Identify which cell holds the provided text, then report its (x, y) central coordinate. 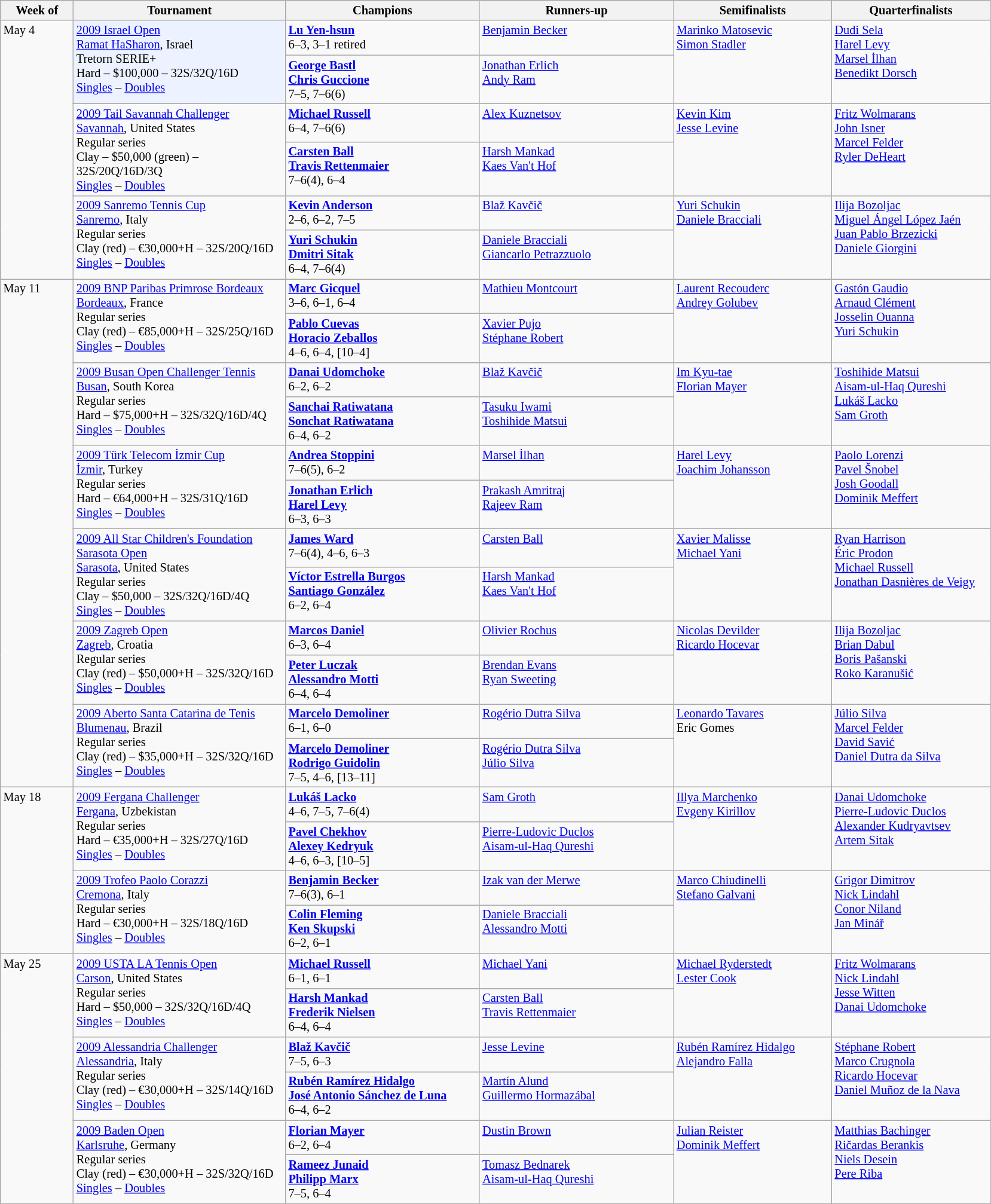
Fritz Wolmarans Nick Lindahl Jesse Witten Danai Udomchoke (911, 995)
Kevin Kim Jesse Levine (753, 149)
Nicolas Devilder Ricardo Hocevar (753, 662)
Runners-up (576, 10)
Toshihide Matsui Aisam-ul-Haq Qureshi Lukáš Lacko Sam Groth (911, 404)
2009 Aberto Santa Catarina de Tenis Blumenau, BrazilRegular seriesClay (red) – $35,000+H – 32S/32Q/16DSingles – Doubles (179, 745)
Rameez Junaid Philipp Marx7–5, 6–4 (383, 1179)
Michael Ryderstedt Lester Cook (753, 995)
Michael Russell6–1, 6–1 (383, 971)
Matthias Bachinger Ričardas Berankis Niels Desein Pere Riba (911, 1162)
Danai Udomchoke6–2, 6–2 (383, 380)
Marcelo Demoliner6–1, 6–0 (383, 721)
May 18 (37, 870)
May 11 (37, 533)
Pierre-Ludovic Duclos Aisam-ul-Haq Qureshi (576, 846)
Mathieu Montcourt (576, 296)
Jesse Levine (576, 1054)
Tasuku Iwami Toshihide Matsui (576, 421)
Jonathan Erlich Andy Ram (576, 80)
2009 USTA LA Tennis Open Carson, United StatesRegular seriesHard – $50,000 – 32S/32Q/16D/4QSingles – Doubles (179, 995)
Júlio Silva Marcel Felder David Savić Daniel Dutra da Silva (911, 745)
Sam Groth (576, 804)
2009 Israel Open Ramat HaSharon, IsraelTretorn SERIE+Hard – $100,000 – 32S/32Q/16DSingles – Doubles (179, 62)
Carsten Ball (576, 548)
Rubén Ramírez Hidalgo José Antonio Sánchez de Luna6–4, 6–2 (383, 1096)
Harel Levy Joachim Johansson (753, 487)
Daniele Bracciali Giancarlo Petrazzuolo (576, 255)
Stéphane Robert Marco Crugnola Ricardo Hocevar Daniel Muñoz de la Nava (911, 1078)
Illya Marchenko Evgeny Kirillov (753, 829)
Sanchai Ratiwatana Sonchat Ratiwatana6–4, 6–2 (383, 421)
2009 Fergana Challenger Fergana, UzbekistanRegular seriesHard – €35,000+H – 32S/27Q/16DSingles – Doubles (179, 829)
2009 BNP Paribas Primrose Bordeaux Bordeaux, FranceRegular seriesClay (red) – €85,000+H – 32S/25Q/16DSingles – Doubles (179, 320)
Blaž Kavčič 7–5, 6–3 (383, 1054)
Ryan Harrison Éric Prodon Michael Russell Jonathan Dasnières de Veigy (911, 575)
Lu Yen-hsun6–3, 3–1 retired (383, 38)
Florian Mayer6–2, 6–4 (383, 1138)
2009 Türk Telecom İzmir Cup İzmir, TurkeyRegular seriesHard – €64,000+H – 32S/31Q/16DSingles – Doubles (179, 487)
Yuri Schukin Daniele Bracciali (753, 237)
Xavier Malisse Michael Yani (753, 575)
Benjamin Becker (576, 38)
Ilija Bozoljac Brian Dabul Boris Pašanski Roko Karanušić (911, 662)
Prakash Amritraj Rajeev Ram (576, 505)
Daniele Bracciali Alessandro Motti (576, 929)
Paolo Lorenzi Pavel Šnobel Josh Goodall Dominik Meffert (911, 487)
2009 Sanremo Tennis Cup Sanremo, ItalyRegular seriesClay (red) – €30,000+H – 32S/20Q/16D Singles – Doubles (179, 237)
Yuri Schukin Dmitri Sitak6–4, 7–6(4) (383, 255)
2009 Busan Open Challenger Tennis Busan, South KoreaRegular seriesHard – $75,000+H – 32S/32Q/16D/4QSingles – Doubles (179, 404)
May 4 (37, 149)
Dudi Sela Harel Levy Marsel İlhan Benedikt Dorsch (911, 62)
Víctor Estrella Burgos Santiago González6–2, 6–4 (383, 594)
Brendan Evans Ryan Sweeting (576, 680)
Julian Reister Dominik Meffert (753, 1162)
Michael Yani (576, 971)
Colin Fleming Ken Skupski6–2, 6–1 (383, 929)
Quarterfinalists (911, 10)
Xavier Pujo Stéphane Robert (576, 338)
Tournament (179, 10)
Marco Chiudinelli Stefano Galvani (753, 912)
Champions (383, 10)
Semifinalists (753, 10)
May 25 (37, 1078)
Leonardo Tavares Eric Gomes (753, 745)
Laurent Recouderc Andrey Golubev (753, 320)
Kevin Anderson2–6, 6–2, 7–5 (383, 213)
Carsten Ball Travis Rettenmaier7–6(4), 6–4 (383, 169)
Dustin Brown (576, 1138)
Peter Luczak Alessandro Motti6–4, 6–4 (383, 680)
Pablo Cuevas Horacio Zeballos4–6, 6–4, [10–4] (383, 338)
Michael Russell6–4, 7–6(6) (383, 123)
Alex Kuznetsov (576, 123)
Andrea Stoppini7–6(5), 6–2 (383, 463)
Martín Alund Guillermo Hormazábal (576, 1096)
Danai Udomchoke Pierre-Ludovic Duclos Alexander Kudryavtsev Artem Sitak (911, 829)
Tomasz Bednarek Aisam-ul-Haq Qureshi (576, 1179)
George Bastl Chris Guccione7–5, 7–6(6) (383, 80)
Rubén Ramírez Hidalgo Alejandro Falla (753, 1078)
2009 Tail Savannah Challenger Savannah, United StatesRegular seriesClay – $50,000 (green) – 32S/20Q/16D/3QSingles – Doubles (179, 149)
Lukáš Lacko 4–6, 7–5, 7–6(4) (383, 804)
Im Kyu-tae Florian Mayer (753, 404)
Fritz Wolmarans John Isner Marcel Felder Ryler DeHeart (911, 149)
Marsel İlhan (576, 463)
Olivier Rochus (576, 638)
Carsten Ball Travis Rettenmaier (576, 1013)
Marc Gicquel3–6, 6–1, 6–4 (383, 296)
Benjamin Becker7–6(3), 6–1 (383, 888)
Gastón Gaudio Arnaud Clément Josselin Ouanna Yuri Schukin (911, 320)
Marinko Matosevic Simon Stadler (753, 62)
Marcelo Demoliner Rodrigo Guidolin7–5, 4–6, [13–11] (383, 763)
2009 Trofeo Paolo Corazzi Cremona, ItalyRegular seriesHard – €30,000+H – 32S/18Q/16DSingles – Doubles (179, 912)
Pavel Chekhov Alexey Kedryuk4–6, 6–3, [10–5] (383, 846)
Rogério Dutra Silva (576, 721)
2009 All Star Children's Foundation Sarasota Open Sarasota, United StatesRegular seriesClay – $50,000 – 32S/32Q/16D/4QSingles – Doubles (179, 575)
Grigor Dimitrov Nick Lindahl Conor Niland Jan Minář (911, 912)
Izak van der Merwe (576, 888)
Harsh Mankad Frederik Nielsen6–4, 6–4 (383, 1013)
Marcos Daniel6–3, 6–4 (383, 638)
Jonathan Erlich Harel Levy6–3, 6–3 (383, 505)
Ilija Bozoljac Miguel Ángel López Jaén Juan Pablo Brzezicki Daniele Giorgini (911, 237)
2009 Zagreb Open Zagreb, CroatiaRegular seriesClay (red) – $50,000+H – 32S/32Q/16DSingles – Doubles (179, 662)
2009 Alessandria Challenger Alessandria, ItalyRegular seriesClay (red) – €30,000+H – 32S/14Q/16DSingles – Doubles (179, 1078)
2009 Baden Open Karlsruhe, GermanyRegular seriesClay (red) – €30,000+H – 32S/32Q/16DSingles – Doubles (179, 1162)
Week of (37, 10)
Rogério Dutra Silva Júlio Silva (576, 763)
James Ward7–6(4), 4–6, 6–3 (383, 548)
